Pinpoint the cell where the given text exists, returning its (x, y) midpoint coordinate. 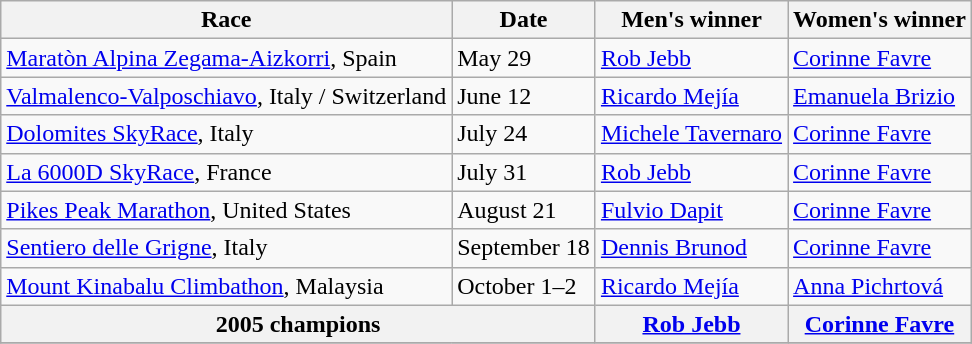
La 6000D SkyRace, France (226, 172)
May 29 (524, 58)
October 1–2 (524, 286)
Emanuela Brizio (880, 96)
2005 champions (298, 324)
August 21 (524, 210)
Men's winner (691, 20)
Michele Tavernaro (691, 134)
Race (226, 20)
Women's winner (880, 20)
Valmalenco-Valposchiavo, Italy / Switzerland (226, 96)
Dennis Brunod (691, 248)
Mount Kinabalu Climbathon, Malaysia (226, 286)
Dolomites SkyRace, Italy (226, 134)
July 31 (524, 172)
Fulvio Dapit (691, 210)
Anna Pichrtová (880, 286)
Pikes Peak Marathon, United States (226, 210)
September 18 (524, 248)
Sentiero delle Grigne, Italy (226, 248)
July 24 (524, 134)
Maratòn Alpina Zegama-Aizkorri, Spain (226, 58)
Date (524, 20)
June 12 (524, 96)
